Return the (X, Y) coordinate for the center point of the cell that contains the specified text.  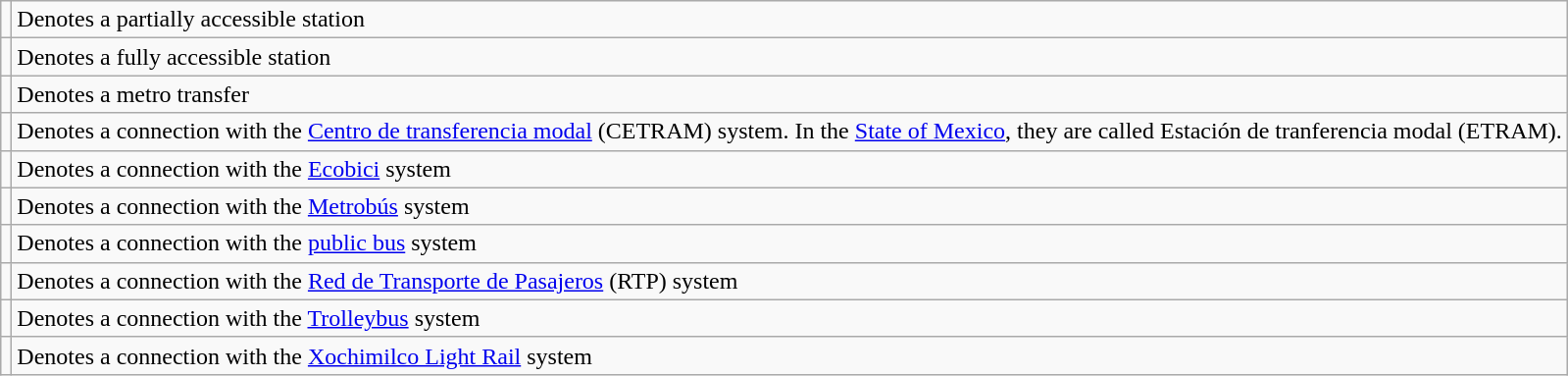
Denotes a partially accessible station (790, 20)
Denotes a connection with the Trolleybus system (790, 318)
Denotes a metro transfer (790, 94)
Denotes a connection with the Ecobici system (790, 169)
Denotes a fully accessible station (790, 57)
Denotes a connection with the Metrobús system (790, 206)
Denotes a connection with the public bus system (790, 243)
Denotes a connection with the Red de Transporte de Pasajeros (RTP) system (790, 281)
Denotes a connection with the Xochimilco Light Rail system (790, 355)
